Locate the cell with the specified text and output its (x, y) center coordinate. 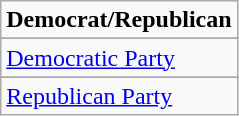
Democrat/Republican (119, 20)
Democratic Party (119, 58)
Republican Party (119, 96)
